Identify which cell holds the provided text, then report its [x, y] central coordinate. 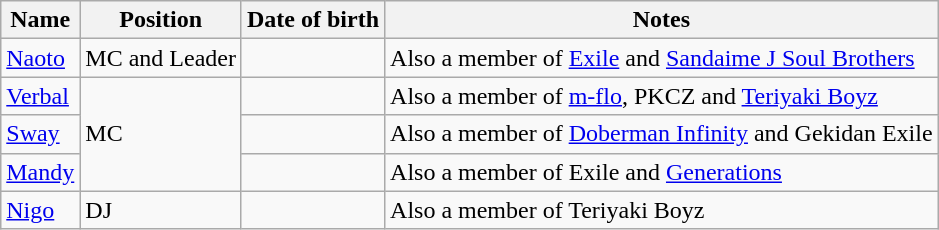
Nigo [40, 210]
Mandy [40, 172]
Also a member of m-flo, PKCZ and Teriyaki Boyz [662, 96]
DJ [161, 210]
Date of birth [312, 20]
Also a member of Exile and Sandaime J Soul Brothers [662, 58]
Position [161, 20]
Also a member of Teriyaki Boyz [662, 210]
Name [40, 20]
Also a member of Doberman Infinity and Gekidan Exile [662, 134]
Also a member of Exile and Generations [662, 172]
Notes [662, 20]
Sway [40, 134]
Naoto [40, 58]
MC [161, 134]
Verbal [40, 96]
MC and Leader [161, 58]
